Scan for the cell matching the given text and deliver its [X, Y] coordinate at center. 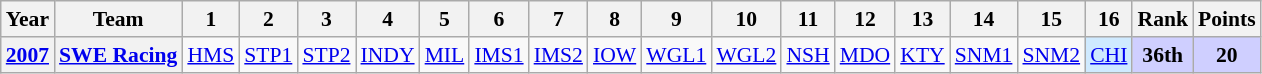
STP2 [326, 55]
9 [676, 19]
5 [445, 19]
13 [922, 19]
Points [1227, 19]
HMS [210, 55]
STP1 [268, 55]
1 [210, 19]
IMS1 [498, 55]
7 [558, 19]
11 [808, 19]
MDO [866, 55]
16 [1108, 19]
WGL2 [746, 55]
20 [1227, 55]
IMS2 [558, 55]
3 [326, 19]
15 [1051, 19]
2007 [28, 55]
SWE Racing [118, 55]
MIL [445, 55]
8 [614, 19]
WGL1 [676, 55]
SNM1 [984, 55]
Rank [1162, 19]
4 [388, 19]
NSH [808, 55]
12 [866, 19]
14 [984, 19]
CHI [1108, 55]
IOW [614, 55]
KTY [922, 55]
2 [268, 19]
SNM2 [1051, 55]
Team [118, 19]
INDY [388, 55]
6 [498, 19]
36th [1162, 55]
10 [746, 19]
Year [28, 19]
